Provide the [x, y] coordinate of the cell's center where the given text is located.  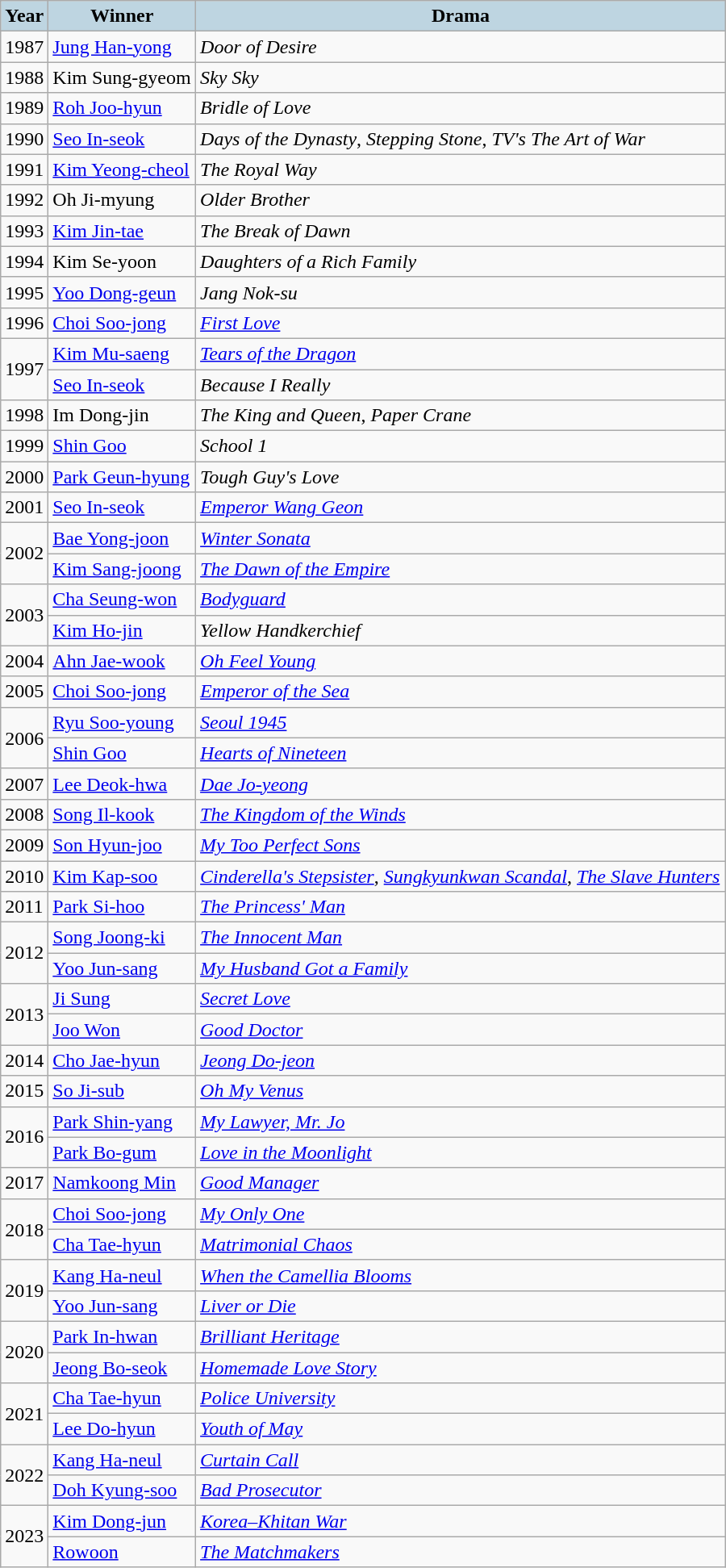
Tough Guy's Love [461, 477]
Winter Sonata [461, 538]
The Kingdom of the Winds [461, 814]
The Dawn of the Empire [461, 569]
Dae Jo-yeong [461, 784]
1996 [24, 323]
When the Camellia Blooms [461, 1275]
Kim Ho-jin [123, 630]
The Matchmakers [461, 1552]
Secret Love [461, 999]
The Princess' Man [461, 907]
Good Manager [461, 1183]
1998 [24, 416]
My Only One [461, 1214]
2011 [24, 907]
2020 [24, 1352]
2016 [24, 1137]
1994 [24, 261]
2007 [24, 784]
So Ji-sub [123, 1091]
Homemade Love Story [461, 1368]
Kim Kap-soo [123, 876]
1993 [24, 231]
2015 [24, 1091]
Cha Seung-won [123, 600]
2022 [24, 1475]
Park Shin-yang [123, 1122]
Joo Won [123, 1030]
2017 [24, 1183]
Bae Yong-joon [123, 538]
2009 [24, 845]
Tears of the Dragon [461, 353]
Days of the Dynasty, Stepping Stone, TV's The Art of War [461, 139]
Seoul 1945 [461, 722]
Emperor of the Sea [461, 692]
Namkoong Min [123, 1183]
Doh Kyung-soo [123, 1491]
Year [24, 16]
The Break of Dawn [461, 231]
Ahn Jae-wook [123, 661]
Oh Feel Young [461, 661]
Sky Sky [461, 77]
2021 [24, 1414]
2008 [24, 814]
The King and Queen, Paper Crane [461, 416]
Kim Se-yoon [123, 261]
2018 [24, 1229]
Good Doctor [461, 1030]
2014 [24, 1060]
Love in the Moonlight [461, 1152]
Kim Dong-jun [123, 1521]
Im Dong-jin [123, 416]
Kim Jin-tae [123, 231]
Older Brother [461, 200]
Cho Jae-hyun [123, 1060]
First Love [461, 323]
Police University [461, 1399]
Lee Do-hyun [123, 1429]
Bodyguard [461, 600]
1991 [24, 169]
Korea–Khitan War [461, 1521]
Youth of May [461, 1429]
2019 [24, 1290]
Song Joong-ki [123, 938]
Son Hyun-joo [123, 845]
Liver or Die [461, 1306]
2000 [24, 477]
Kim Mu-saeng [123, 353]
Park Geun-hyung [123, 477]
My Husband Got a Family [461, 968]
My Too Perfect Sons [461, 845]
1989 [24, 108]
Song Il-kook [123, 814]
Winner [123, 16]
Oh My Venus [461, 1091]
Yellow Handkerchief [461, 630]
1988 [24, 77]
Door of Desire [461, 47]
2002 [24, 554]
1987 [24, 47]
Emperor Wang Geon [461, 508]
Hearts of Nineteen [461, 753]
Cinderella's Stepsister, Sungkyunkwan Scandal, The Slave Hunters [461, 876]
Jung Han-yong [123, 47]
2013 [24, 1014]
The Royal Way [461, 169]
Kim Yeong-cheol [123, 169]
Yoo Dong-geun [123, 292]
My Lawyer, Mr. Jo [461, 1122]
Rowoon [123, 1552]
Park Bo-gum [123, 1152]
2006 [24, 738]
2003 [24, 615]
Jang Nok-su [461, 292]
Matrimonial Chaos [461, 1244]
Oh Ji-myung [123, 200]
1999 [24, 446]
Jeong Bo-seok [123, 1368]
The Innocent Man [461, 938]
1992 [24, 200]
Jeong Do-jeon [461, 1060]
Drama [461, 16]
Lee Deok-hwa [123, 784]
2004 [24, 661]
1995 [24, 292]
Kim Sung-gyeom [123, 77]
Park In-hwan [123, 1336]
Park Si-hoo [123, 907]
1997 [24, 369]
Ji Sung [123, 999]
2005 [24, 692]
Curtain Call [461, 1460]
Because I Really [461, 385]
2012 [24, 953]
Bridle of Love [461, 108]
2010 [24, 876]
Ryu Soo-young [123, 722]
2001 [24, 508]
2023 [24, 1537]
Bad Prosecutor [461, 1491]
1990 [24, 139]
School 1 [461, 446]
Kim Sang-joong [123, 569]
Brilliant Heritage [461, 1336]
Roh Joo-hyun [123, 108]
Daughters of a Rich Family [461, 261]
